For the text-containing cell, return its midpoint in [x, y] coordinate format. 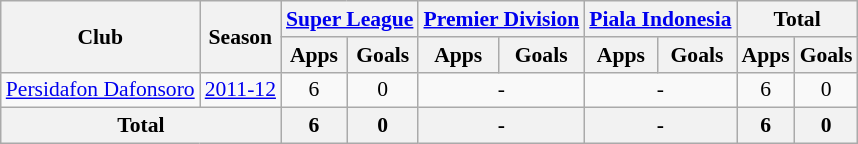
2011-12 [240, 90]
Club [100, 36]
Piala Indonesia [660, 19]
Persidafon Dafonsoro [100, 90]
Super League [350, 19]
Season [240, 36]
Premier Division [501, 19]
